Pinpoint the cell where the given text exists, returning its (X, Y) midpoint coordinate. 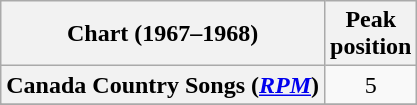
5 (371, 85)
Canada Country Songs (RPM) (163, 85)
Peak position (371, 34)
Chart (1967–1968) (163, 34)
